Provide the (x, y) coordinate of the cell's center where the given text is located.  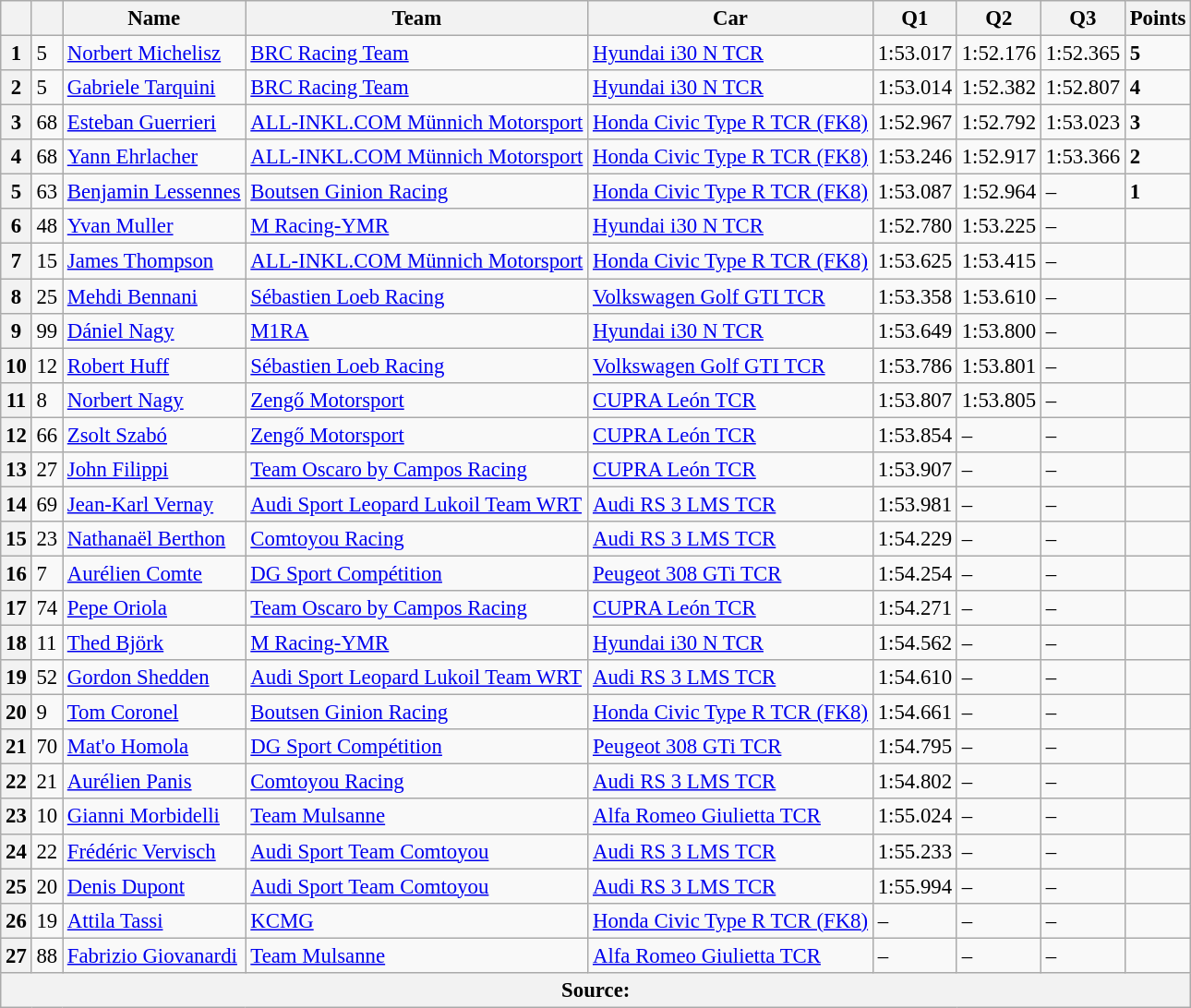
1:54.802 (914, 782)
Dániel Nagy (155, 330)
66 (46, 435)
99 (46, 330)
Mehdi Bennani (155, 296)
13 (17, 470)
70 (46, 747)
26 (17, 920)
16 (17, 573)
1:52.807 (1082, 88)
48 (46, 226)
1:53.649 (914, 330)
Jean-Karl Vernay (155, 504)
18 (17, 643)
Tom Coronel (155, 713)
17 (17, 608)
24 (17, 851)
1:53.625 (914, 261)
1:53.610 (999, 296)
1:53.907 (914, 470)
1:52.964 (999, 192)
1:54.610 (914, 678)
1:52.382 (999, 88)
1:54.229 (914, 539)
52 (46, 678)
Attila Tassi (155, 920)
88 (46, 955)
Mat'o Homola (155, 747)
63 (46, 192)
1:55.024 (914, 817)
Esteban Guerrieri (155, 123)
Points (1158, 18)
Aurélien Comte (155, 573)
1:53.087 (914, 192)
1:55.233 (914, 851)
1:55.994 (914, 886)
1:53.014 (914, 88)
Car (731, 18)
1:53.023 (1082, 123)
1:53.800 (999, 330)
1:52.365 (1082, 54)
1:52.176 (999, 54)
Name (155, 18)
Fabrizio Giovanardi (155, 955)
1:53.358 (914, 296)
1:53.807 (914, 400)
Nathanaël Berthon (155, 539)
1:53.854 (914, 435)
Gianni Morbidelli (155, 817)
Norbert Nagy (155, 400)
1:54.795 (914, 747)
Q1 (914, 18)
1:53.981 (914, 504)
Denis Dupont (155, 886)
1:54.254 (914, 573)
1:52.792 (999, 123)
Norbert Michelisz (155, 54)
1:54.661 (914, 713)
Q3 (1082, 18)
Gabriele Tarquini (155, 88)
Pepe Oriola (155, 608)
74 (46, 608)
Yann Ehrlacher (155, 157)
1:53.786 (914, 366)
John Filippi (155, 470)
Frédéric Vervisch (155, 851)
1:54.562 (914, 643)
Q2 (999, 18)
1:53.801 (999, 366)
6 (17, 226)
1:54.271 (914, 608)
1:53.017 (914, 54)
Thed Björk (155, 643)
1:53.225 (999, 226)
KCMG (417, 920)
Aurélien Panis (155, 782)
1:53.805 (999, 400)
69 (46, 504)
1:53.415 (999, 261)
Source: (596, 990)
1:53.366 (1082, 157)
1:52.917 (999, 157)
Team (417, 18)
Zsolt Szabó (155, 435)
Robert Huff (155, 366)
Yvan Muller (155, 226)
Gordon Shedden (155, 678)
14 (17, 504)
1:52.967 (914, 123)
1:53.246 (914, 157)
James Thompson (155, 261)
M1RA (417, 330)
Benjamin Lessennes (155, 192)
1:52.780 (914, 226)
